Scan for the cell matching the given text and deliver its (X, Y) coordinate at center. 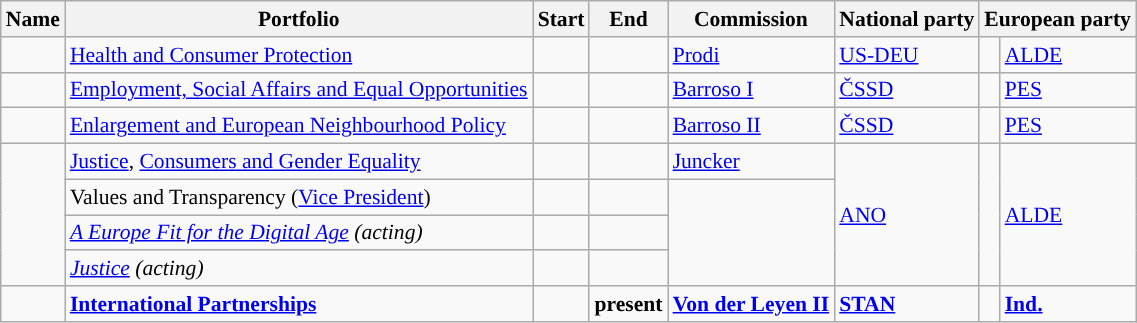
Prodi (752, 55)
Juncker (752, 162)
Values and Transparency (Vice President) (299, 197)
A Europe Fit for the Digital Age (acting) (299, 233)
Start (562, 19)
Commission (752, 19)
National party (906, 19)
Enlargement and European Neighbourhood Policy (299, 126)
Name (33, 19)
Justice (acting) (299, 269)
Employment, Social Affairs and Equal Opportunities (299, 90)
End (628, 19)
ANO (906, 215)
Portfolio (299, 19)
Barroso II (752, 126)
European party (1058, 19)
Barroso I (752, 90)
STAN (906, 304)
Ind. (1068, 304)
Health and Consumer Protection (299, 55)
Von der Leyen II (752, 304)
International Partnerships (299, 304)
US-DEU (906, 55)
Justice, Consumers and Gender Equality (299, 162)
present (628, 304)
